For the text-containing cell, return its midpoint in (X, Y) coordinate format. 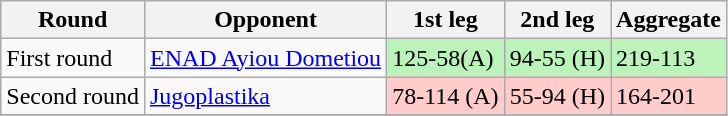
Aggregate (669, 20)
Opponent (265, 20)
1st leg (446, 20)
219-113 (669, 58)
Second round (73, 96)
Jugoplastika (265, 96)
125-58(A) (446, 58)
164-201 (669, 96)
55-94 (H) (557, 96)
94-55 (H) (557, 58)
2nd leg (557, 20)
78-114 (A) (446, 96)
First round (73, 58)
ENAD Ayiou Dometiou (265, 58)
Round (73, 20)
